For the text-containing cell, return its midpoint in (x, y) coordinate format. 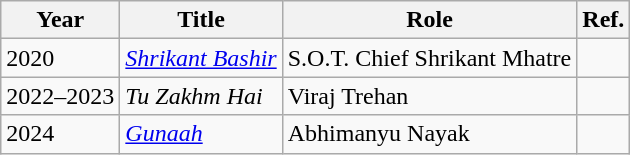
2024 (60, 134)
2020 (60, 58)
Year (60, 20)
Title (201, 20)
S.O.T. Chief Shrikant Mhatre (430, 58)
Tu Zakhm Hai (201, 96)
2022–2023 (60, 96)
Ref. (604, 20)
Gunaah (201, 134)
Abhimanyu Nayak (430, 134)
Viraj Trehan (430, 96)
Role (430, 20)
Shrikant Bashir (201, 58)
